Return the (x, y) coordinate for the center point of the cell that contains the specified text.  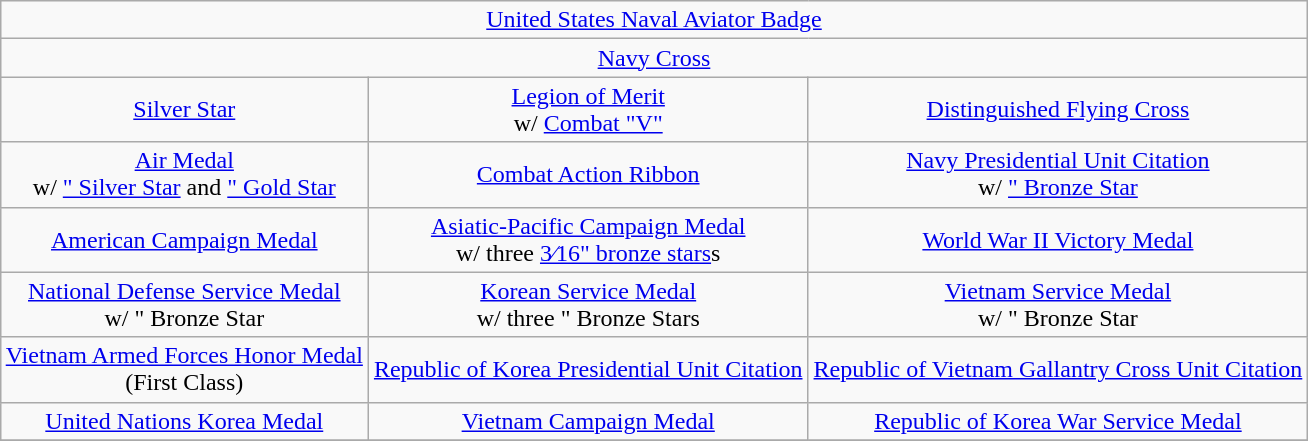
American Campaign Medal (184, 240)
Asiatic-Pacific Campaign Medalw/ three 3⁄16" bronze starss (588, 240)
Navy Cross (654, 58)
Combat Action Ribbon (588, 174)
Republic of Korea War Service Medal (1058, 421)
Vietnam Armed Forces Honor Medal(First Class) (184, 370)
Air Medalw/ " Silver Star and " Gold Star (184, 174)
World War II Victory Medal (1058, 240)
Korean Service Medalw/ three " Bronze Stars (588, 304)
Legion of Meritw/ Combat "V" (588, 110)
Republic of Korea Presidential Unit Citation (588, 370)
Vietnam Campaign Medal (588, 421)
Navy Presidential Unit Citation w/ " Bronze Star (1058, 174)
Republic of Vietnam Gallantry Cross Unit Citation (1058, 370)
United States Naval Aviator Badge (654, 20)
United Nations Korea Medal (184, 421)
National Defense Service Medalw/ " Bronze Star (184, 304)
Distinguished Flying Cross (1058, 110)
Vietnam Service Medalw/ " Bronze Star (1058, 304)
Silver Star (184, 110)
